Return the [X, Y] coordinate for the center point of the cell that contains the specified text.  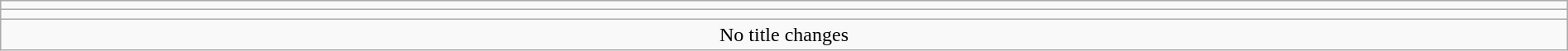
No title changes [784, 35]
